From the cell containing the given text, extract its center point as [x, y] coordinate. 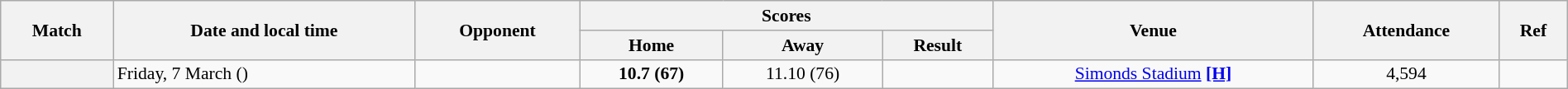
Attendance [1406, 30]
Away [802, 45]
Simonds Stadium [H] [1154, 74]
Scores [786, 16]
Home [652, 45]
Friday, 7 March () [265, 74]
Match [57, 30]
Ref [1533, 30]
11.10 (76) [802, 74]
Venue [1154, 30]
10.7 (67) [652, 74]
Opponent [498, 30]
4,594 [1406, 74]
Date and local time [265, 30]
Result [938, 45]
